Capture the cell that displays the provided text and extract its [X, Y] central coordinate. 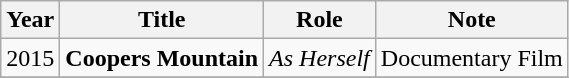
As Herself [320, 58]
2015 [30, 58]
Note [472, 20]
Coopers Mountain [162, 58]
Role [320, 20]
Title [162, 20]
Year [30, 20]
Documentary Film [472, 58]
